Output the [X, Y] coordinate of the center of the cell containing the given text.  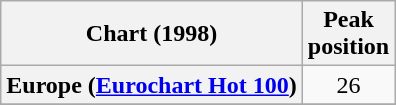
Chart (1998) [152, 34]
Peakposition [348, 34]
26 [348, 85]
Europe (Eurochart Hot 100) [152, 85]
